Search for the cell housing the specified text and yield its [X, Y] center coordinate. 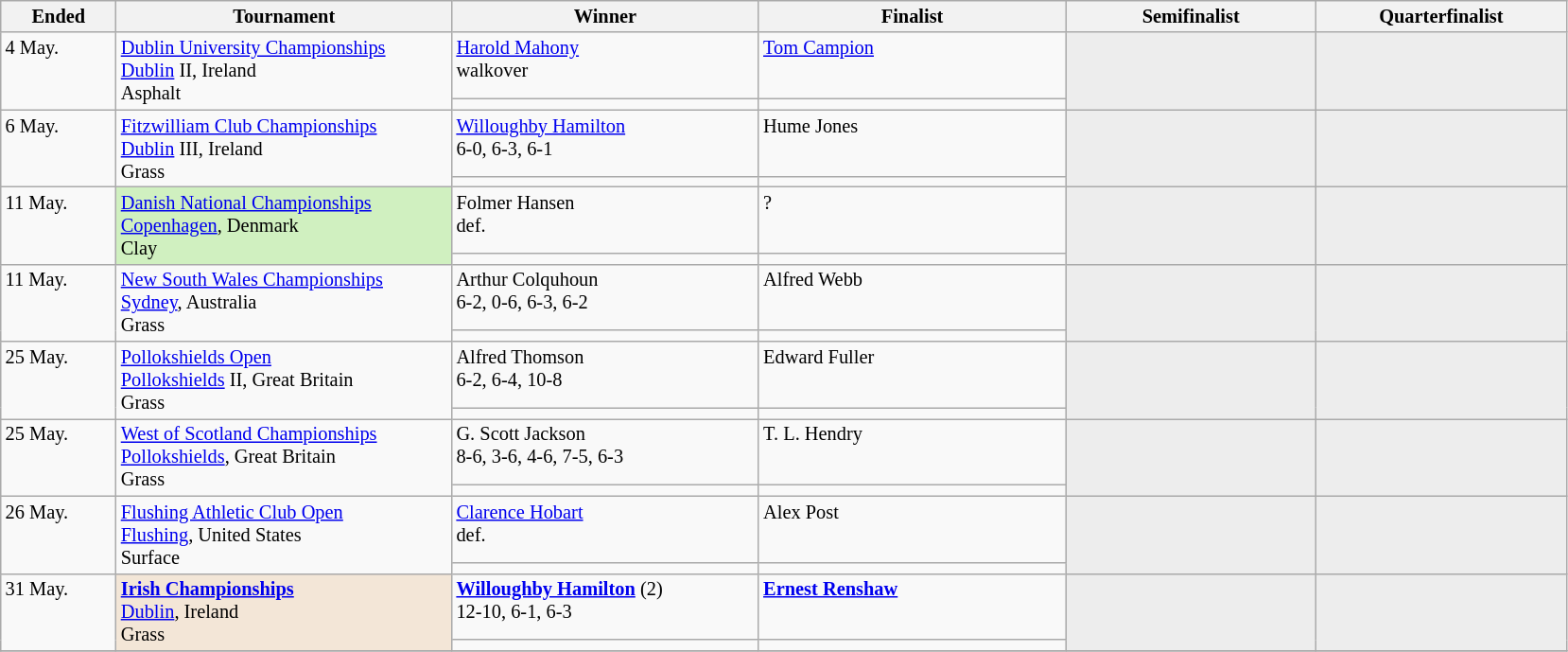
Dublin University ChampionshipsDublin II, IrelandAsphalt [284, 71]
4 May. [59, 71]
Clarence Hobartdef. [605, 529]
Alex Post [912, 529]
31 May. [59, 612]
Irish ChampionshipsDublin, IrelandGrass [284, 612]
Willoughby Hamilton6-0, 6-3, 6-1 [605, 143]
Folmer Hansendef. [605, 220]
Tom Campion [912, 65]
New South Wales Championships Sydney, AustraliaGrass [284, 303]
Edward Fuller [912, 375]
Pollokshields OpenPollokshields II, Great BritainGrass [284, 380]
Winner [605, 16]
Quarterfinalist [1441, 16]
Fitzwilliam Club ChampionshipsDublin III, IrelandGrass [284, 149]
Hume Jones [912, 143]
Alfred Webb [912, 297]
Alfred Thomson6-2, 6-4, 10-8 [605, 375]
Semifinalist [1192, 16]
Tournament [284, 16]
Harold Mahonywalkover [605, 65]
Ernest Renshaw [912, 607]
G. Scott Jackson8-6, 3-6, 4-6, 7-5, 6-3 [605, 451]
Flushing Athletic Club OpenFlushing, United StatesSurface [284, 535]
Ended [59, 16]
? [912, 220]
West of Scotland ChampionshipsPollokshields, Great BritainGrass [284, 457]
Willoughby Hamilton (2)12-10, 6-1, 6-3 [605, 607]
26 May. [59, 535]
6 May. [59, 149]
Finalist [912, 16]
T. L. Hendry [912, 451]
Arthur Colquhoun6-2, 0-6, 6-3, 6-2 [605, 297]
Danish National ChampionshipsCopenhagen, DenmarkClay [284, 225]
